Extract the (x, y) coordinate from the center of the cell holding the provided text.  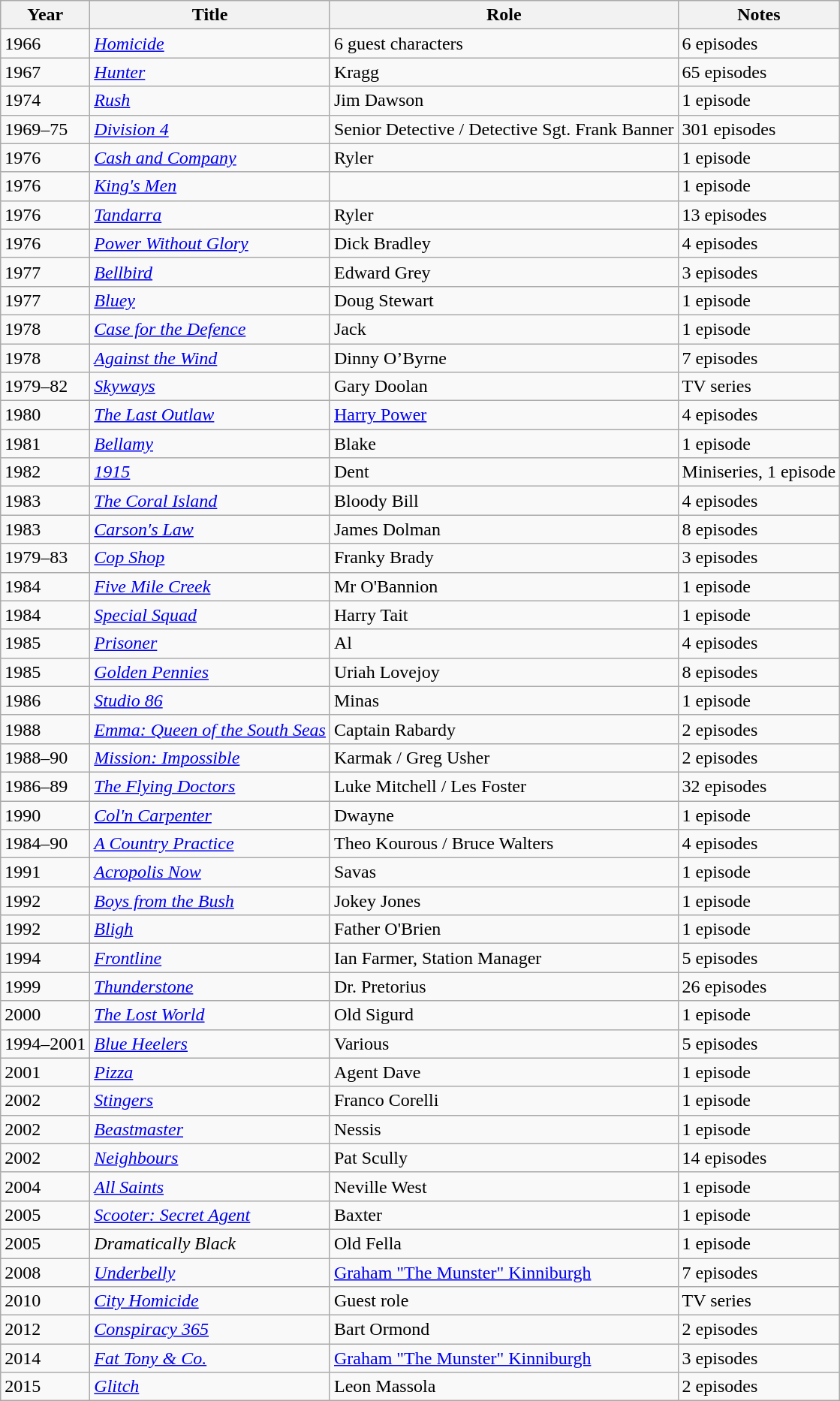
James Dolman (504, 529)
1994 (45, 958)
Nessis (504, 1129)
Jack (504, 329)
13 episodes (759, 215)
Boys from the Bush (210, 901)
1967 (45, 72)
2015 (45, 1387)
Bellbird (210, 272)
Jim Dawson (504, 101)
Notes (759, 15)
1990 (45, 815)
2004 (45, 1186)
1974 (45, 101)
All Saints (210, 1186)
301 episodes (759, 129)
Bellamy (210, 444)
Senior Detective / Detective Sgt. Frank Banner (504, 129)
Hunter (210, 72)
1984–90 (45, 844)
Thunderstone (210, 987)
Doug Stewart (504, 300)
Bart Ormond (504, 1330)
2010 (45, 1301)
King's Men (210, 186)
Franco Corelli (504, 1101)
Miniseries, 1 episode (759, 472)
Case for the Defence (210, 329)
Carson's Law (210, 529)
Stingers (210, 1101)
1991 (45, 872)
Dick Bradley (504, 243)
Harry Power (504, 415)
Franky Brady (504, 558)
1979–82 (45, 387)
1999 (45, 987)
14 episodes (759, 1158)
The Lost World (210, 1015)
Underbelly (210, 1273)
2008 (45, 1273)
Bloody Bill (504, 501)
2012 (45, 1330)
Uriah Lovejoy (504, 672)
Mission: Impossible (210, 758)
Blake (504, 444)
Year (45, 15)
Dramatically Black (210, 1243)
2000 (45, 1015)
Frontline (210, 958)
Against the Wind (210, 358)
Bluey (210, 300)
Pat Scully (504, 1158)
Studio 86 (210, 700)
Edward Grey (504, 272)
6 episodes (759, 44)
1979–83 (45, 558)
Cash and Company (210, 158)
Agent Dave (504, 1072)
Fat Tony & Co. (210, 1358)
Power Without Glory (210, 243)
Captain Rabardy (504, 729)
6 guest characters (504, 44)
Gary Doolan (504, 387)
Old Fella (504, 1243)
Neville West (504, 1186)
Dent (504, 472)
Karmak / Greg Usher (504, 758)
Bligh (210, 929)
Harry Tait (504, 615)
Ian Farmer, Station Manager (504, 958)
Baxter (504, 1215)
Al (504, 643)
Father O'Brien (504, 929)
1980 (45, 415)
Kragg (504, 72)
1982 (45, 472)
Role (504, 15)
1981 (45, 444)
Cop Shop (210, 558)
1994–2001 (45, 1044)
Dwayne (504, 815)
Title (210, 15)
Acropolis Now (210, 872)
City Homicide (210, 1301)
The Last Outlaw (210, 415)
26 episodes (759, 987)
Division 4 (210, 129)
Old Sigurd (504, 1015)
2001 (45, 1072)
1915 (210, 472)
Homicide (210, 44)
Theo Kourous / Bruce Walters (504, 844)
A Country Practice (210, 844)
Emma: Queen of the South Seas (210, 729)
32 episodes (759, 786)
1988 (45, 729)
Dr. Pretorius (504, 987)
1986–89 (45, 786)
1988–90 (45, 758)
The Coral Island (210, 501)
1966 (45, 44)
Jokey Jones (504, 901)
Tandarra (210, 215)
Conspiracy 365 (210, 1330)
Rush (210, 101)
The Flying Doctors (210, 786)
Various (504, 1044)
Five Mile Creek (210, 586)
Savas (504, 872)
Glitch (210, 1387)
Prisoner (210, 643)
Luke Mitchell / Les Foster (504, 786)
1986 (45, 700)
Scooter: Secret Agent (210, 1215)
Dinny O’Byrne (504, 358)
Minas (504, 700)
Skyways (210, 387)
Blue Heelers (210, 1044)
Leon Massola (504, 1387)
Special Squad (210, 615)
Neighbours (210, 1158)
Mr O'Bannion (504, 586)
65 episodes (759, 72)
Golden Pennies (210, 672)
Beastmaster (210, 1129)
2014 (45, 1358)
1969–75 (45, 129)
Col'n Carpenter (210, 815)
Guest role (504, 1301)
Pizza (210, 1072)
